Identify which cell holds the provided text, then report its [x, y] central coordinate. 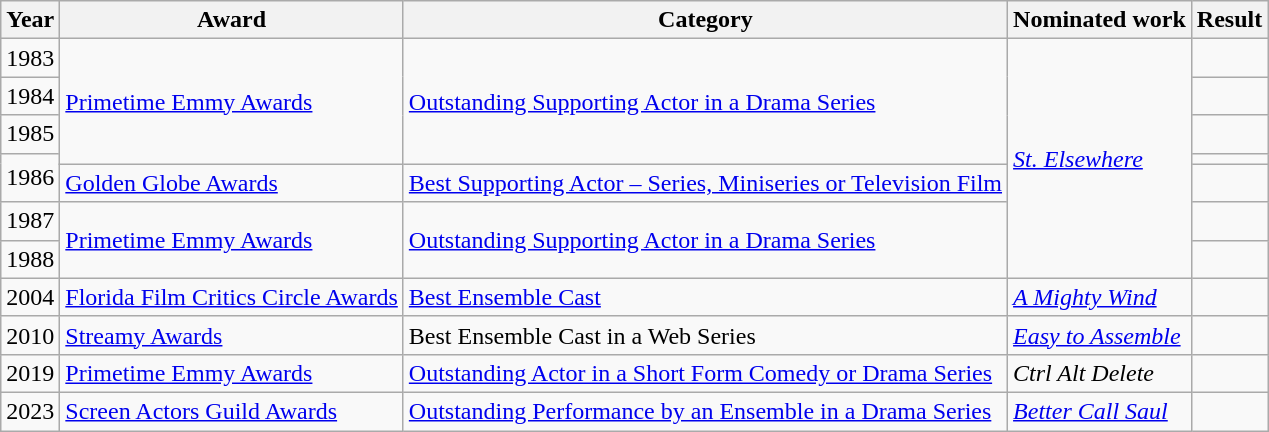
Year [30, 20]
2010 [30, 335]
Easy to Assemble [1100, 335]
Nominated work [1100, 20]
Screen Actors Guild Awards [232, 411]
Award [232, 20]
Better Call Saul [1100, 411]
Streamy Awards [232, 335]
Outstanding Performance by an Ensemble in a Drama Series [705, 411]
Category [705, 20]
1986 [30, 178]
Result [1229, 20]
St. Elsewhere [1100, 158]
1987 [30, 221]
2004 [30, 297]
A Mighty Wind [1100, 297]
Golden Globe Awards [232, 183]
1983 [30, 58]
Best Supporting Actor – Series, Miniseries or Television Film [705, 183]
Best Ensemble Cast in a Web Series [705, 335]
2019 [30, 373]
2023 [30, 411]
1988 [30, 259]
1984 [30, 96]
Best Ensemble Cast [705, 297]
Ctrl Alt Delete [1100, 373]
Florida Film Critics Circle Awards [232, 297]
Outstanding Actor in a Short Form Comedy or Drama Series [705, 373]
1985 [30, 134]
